From the cell containing the given text, extract its center point as (x, y) coordinate. 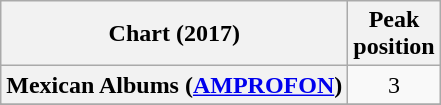
3 (394, 85)
Mexican Albums (AMPROFON) (174, 85)
Peakposition (394, 34)
Chart (2017) (174, 34)
